Identify which cell holds the provided text, then report its (x, y) central coordinate. 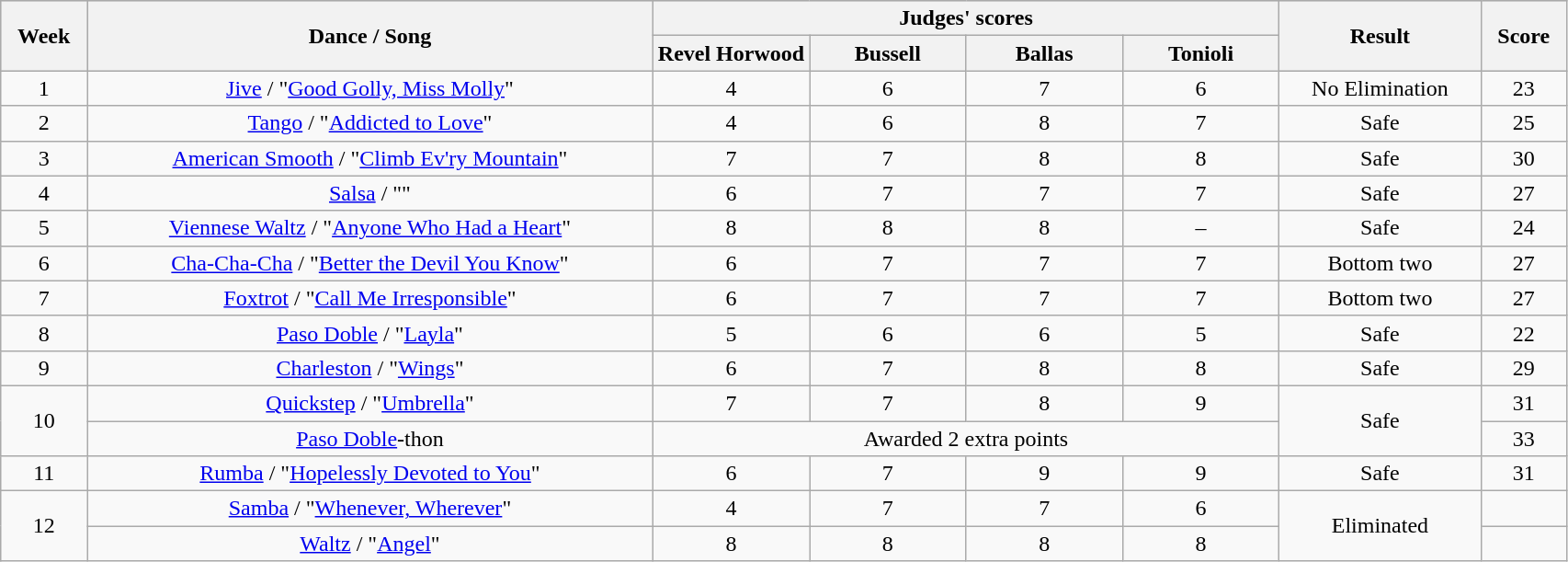
23 (1524, 88)
Awarded 2 extra points (965, 439)
Charleston / "Wings" (370, 368)
Result (1381, 36)
Ballas (1044, 53)
22 (1524, 333)
Samba / "Whenever, Wherever" (370, 509)
Viennese Waltz / "Anyone Who Had a Heart" (370, 228)
12 (44, 526)
Revel Horwood (731, 53)
No Elimination (1381, 88)
24 (1524, 228)
Salsa / "" (370, 193)
Paso Doble-thon (370, 439)
Week (44, 36)
Quickstep / "Umbrella" (370, 403)
Cha-Cha-Cha / "Better the Devil You Know" (370, 263)
33 (1524, 439)
29 (1524, 368)
Paso Doble / "Layla" (370, 333)
Tonioli (1200, 53)
Eliminated (1381, 526)
Rumba / "Hopelessly Devoted to You" (370, 474)
30 (1524, 158)
American Smooth / "Climb Ev'ry Mountain" (370, 158)
2 (44, 123)
Bussell (888, 53)
25 (1524, 123)
Waltz / "Angel" (370, 544)
10 (44, 420)
1 (44, 88)
Dance / Song (370, 36)
Judges' scores (965, 18)
11 (44, 474)
Score (1524, 36)
Tango / "Addicted to Love" (370, 123)
Jive / "Good Golly, Miss Molly" (370, 88)
Foxtrot / "Call Me Irresponsible" (370, 298)
3 (44, 158)
– (1200, 228)
